Scan for the cell matching the given text and deliver its (x, y) coordinate at center. 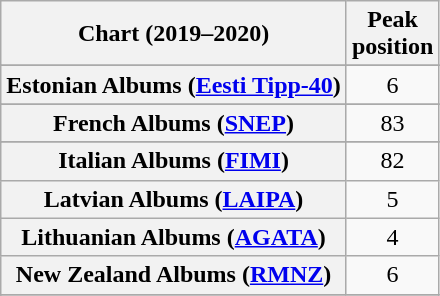
Italian Albums (FIMI) (174, 161)
5 (392, 199)
Estonian Albums (Eesti Tipp-40) (174, 85)
Peakposition (392, 34)
Chart (2019–2020) (174, 34)
French Albums (SNEP) (174, 123)
Lithuanian Albums (AGATA) (174, 237)
83 (392, 123)
82 (392, 161)
4 (392, 237)
New Zealand Albums (RMNZ) (174, 275)
Latvian Albums (LAIPA) (174, 199)
